Return [X, Y] of the center of cell containing provided text 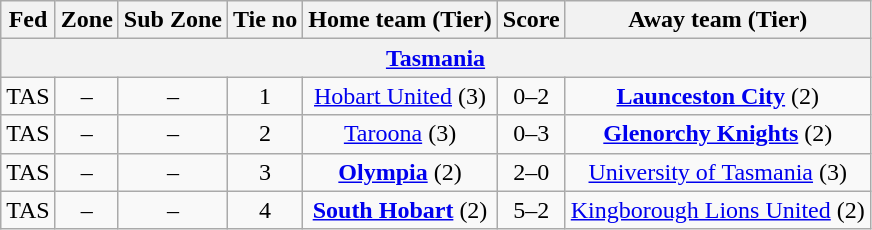
0–2 [531, 96]
2 [264, 134]
Hobart United (3) [400, 96]
Score [531, 20]
Launceston City (2) [718, 96]
Glenorchy Knights (2) [718, 134]
2–0 [531, 172]
Away team (Tier) [718, 20]
Olympia (2) [400, 172]
4 [264, 210]
5–2 [531, 210]
South Hobart (2) [400, 210]
1 [264, 96]
Tie no [264, 20]
Fed [28, 20]
Sub Zone [172, 20]
Tasmania [436, 58]
3 [264, 172]
Taroona (3) [400, 134]
Zone [86, 20]
Home team (Tier) [400, 20]
0–3 [531, 134]
University of Tasmania (3) [718, 172]
Kingborough Lions United (2) [718, 210]
